Return the [X, Y] coordinate for the center point of the cell that contains the specified text.  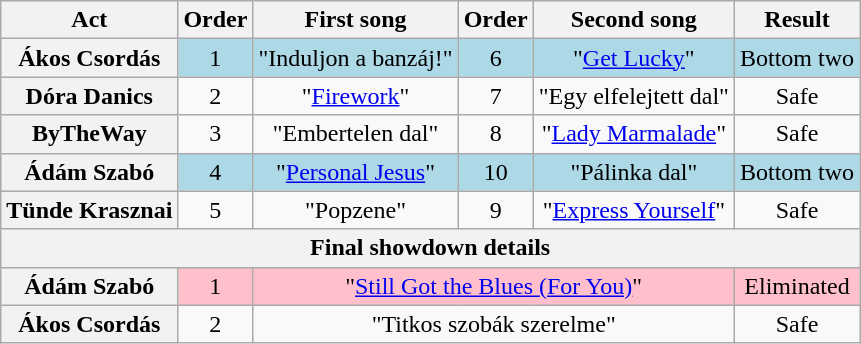
"Still Got the Blues (For You)" [494, 286]
First song [356, 20]
"Personal Jesus" [356, 172]
Final showdown details [430, 248]
Eliminated [796, 286]
"Embertelen dal" [356, 134]
9 [496, 210]
"Titkos szobák szerelme" [494, 324]
"Express Yourself" [634, 210]
ByTheWay [90, 134]
"Popzene" [356, 210]
Tünde Krasznai [90, 210]
"Pálinka dal" [634, 172]
Act [90, 20]
"Induljon a banzáj!" [356, 58]
6 [496, 58]
"Egy elfelejtett dal" [634, 96]
4 [216, 172]
"Lady Marmalade" [634, 134]
Second song [634, 20]
7 [496, 96]
5 [216, 210]
Dóra Danics [90, 96]
"Get Lucky" [634, 58]
"Firework" [356, 96]
8 [496, 134]
3 [216, 134]
10 [496, 172]
Result [796, 20]
